Scan for the cell matching the given text and deliver its (x, y) coordinate at center. 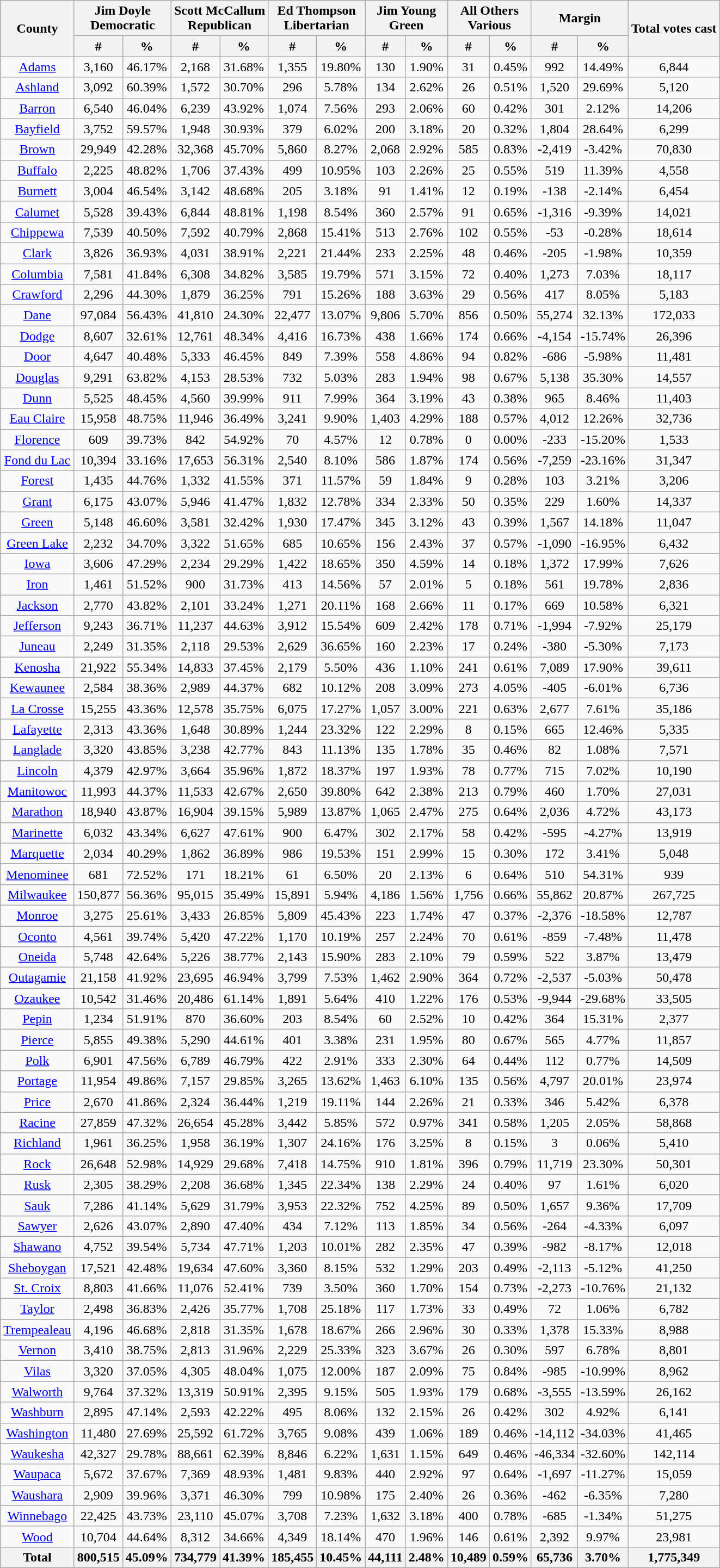
11,993 (98, 791)
Winnebago (37, 1516)
2,498 (98, 1309)
205 (293, 191)
39.73% (147, 439)
Lincoln (37, 771)
241 (468, 667)
12.00% (341, 1371)
28.64% (603, 129)
2,324 (195, 1102)
112 (554, 1061)
2.12% (603, 108)
334 (385, 501)
1.95% (427, 1040)
413 (293, 584)
2.01% (427, 584)
168 (385, 605)
439 (385, 1433)
Iron (37, 584)
79 (468, 957)
910 (385, 1164)
37.43% (244, 170)
4.59% (427, 563)
-859 (554, 936)
3,004 (98, 191)
3.12% (427, 522)
-10.76% (603, 1288)
29,949 (98, 150)
1,879 (195, 295)
2,179 (293, 667)
3,142 (195, 191)
11,047 (674, 522)
29.29% (244, 563)
-15.74% (603, 336)
2,392 (554, 1536)
31.79% (244, 1205)
41,810 (195, 315)
1,930 (293, 522)
6,454 (674, 191)
27,031 (674, 791)
26.85% (244, 915)
43.82% (147, 605)
15,958 (98, 419)
4.72% (603, 812)
-1,697 (554, 1474)
34.70% (147, 543)
Oconto (37, 936)
31 (468, 67)
6,075 (293, 709)
172,033 (674, 315)
32.13% (603, 315)
Eau Claire (37, 419)
15 (468, 853)
55,862 (554, 895)
665 (554, 729)
44.30% (147, 295)
39.99% (244, 398)
46.54% (147, 191)
417 (554, 295)
-32.60% (603, 1454)
36.68% (244, 1185)
29.69% (603, 88)
739 (293, 1288)
2.66% (427, 605)
460 (554, 791)
Bayfield (37, 129)
11,481 (674, 357)
4.57% (341, 439)
200 (385, 129)
267,725 (674, 895)
5.78% (341, 88)
Crawford (37, 295)
2,068 (385, 150)
44.61% (244, 1040)
10,704 (98, 1536)
23,110 (195, 1516)
26,162 (674, 1392)
8,988 (674, 1330)
8,962 (674, 1371)
2.99% (427, 853)
379 (293, 129)
0.00% (510, 439)
6,782 (674, 1309)
1,961 (98, 1143)
10,359 (674, 253)
43.34% (147, 833)
649 (468, 1454)
1.29% (427, 1268)
Milwaukee (37, 895)
2,143 (293, 957)
0.63% (510, 709)
-1,316 (554, 212)
31.46% (147, 999)
41.55% (244, 481)
Outagamie (37, 978)
27,859 (98, 1123)
70,830 (674, 150)
5,420 (195, 936)
438 (385, 336)
47.14% (147, 1412)
42.22% (244, 1412)
-1.98% (603, 253)
50,301 (674, 1164)
0.58% (510, 1123)
986 (293, 853)
117 (385, 1309)
175 (385, 1495)
56.31% (244, 460)
843 (293, 750)
-9.39% (603, 212)
-6.01% (603, 688)
21,158 (98, 978)
9 (468, 481)
36.89% (244, 853)
29.53% (244, 647)
2,426 (195, 1309)
6,308 (195, 274)
3.15% (427, 274)
10.65% (341, 543)
45.43% (341, 915)
29.68% (244, 1164)
10.19% (341, 936)
2.25% (427, 253)
Marquette (37, 853)
8,312 (195, 1536)
5,629 (195, 1205)
47.71% (244, 1247)
34 (468, 1226)
9.97% (603, 1536)
1.22% (427, 999)
642 (385, 791)
401 (293, 1040)
23.32% (341, 729)
17 (468, 647)
Sawyer (37, 1226)
50,478 (674, 978)
434 (293, 1226)
-46,334 (554, 1454)
2.91% (341, 1061)
11.13% (341, 750)
2.38% (427, 791)
37.05% (147, 1371)
25.61% (147, 915)
14.75% (341, 1164)
4.92% (603, 1412)
11,719 (554, 1164)
396 (468, 1164)
1,657 (554, 1205)
0.37% (510, 915)
7,286 (98, 1205)
44.63% (244, 626)
1,631 (385, 1454)
64 (468, 1061)
17.27% (341, 709)
36.71% (147, 626)
2.52% (427, 1019)
341 (468, 1123)
48.82% (147, 170)
1,378 (554, 1330)
0.35% (510, 501)
9.90% (341, 419)
2,377 (674, 1019)
4.29% (427, 419)
Oneida (37, 957)
38.29% (147, 1185)
436 (385, 667)
-13.59% (603, 1392)
17.99% (603, 563)
6,627 (195, 833)
42.77% (244, 750)
39.80% (341, 791)
Margin (580, 18)
Lafayette (37, 729)
1,234 (98, 1019)
1,862 (195, 853)
19.78% (603, 584)
14,206 (674, 108)
2,818 (195, 1330)
5,809 (293, 915)
1,307 (293, 1143)
257 (385, 936)
0.83% (510, 150)
1,345 (293, 1185)
Brown (37, 150)
88,661 (195, 1454)
856 (468, 315)
51,275 (674, 1516)
197 (385, 771)
6.22% (341, 1454)
County (37, 28)
6.02% (341, 129)
1.87% (427, 460)
61.14% (244, 999)
12,018 (674, 1247)
8.15% (341, 1268)
48.34% (244, 336)
6,789 (195, 1061)
14 (468, 563)
-982 (554, 1247)
44,111 (385, 1557)
221 (468, 709)
19.53% (341, 853)
7,571 (674, 750)
-2.14% (603, 191)
52.98% (147, 1164)
1.60% (603, 501)
17,709 (674, 1205)
870 (195, 1019)
3.67% (427, 1350)
2,584 (98, 688)
1.08% (603, 750)
41.14% (147, 1205)
495 (293, 1412)
685 (293, 543)
5.03% (341, 377)
572 (385, 1123)
939 (674, 874)
2,225 (98, 170)
2,836 (674, 584)
2,626 (98, 1226)
15.54% (341, 626)
9.15% (341, 1392)
-5.30% (603, 647)
4,561 (98, 936)
41.47% (244, 501)
-6.35% (603, 1495)
24.16% (341, 1143)
11,857 (674, 1040)
Kewaunee (37, 688)
12.26% (603, 419)
1,678 (293, 1330)
48.68% (244, 191)
1,756 (468, 895)
3.25% (427, 1143)
36.65% (341, 647)
5.50% (341, 667)
-9,944 (554, 999)
Vilas (37, 1371)
3,206 (674, 481)
4,647 (98, 357)
1.15% (427, 1454)
45.28% (244, 1123)
78 (468, 771)
39.15% (244, 812)
5,748 (98, 957)
56.43% (147, 315)
296 (293, 88)
12,578 (195, 709)
0.17% (510, 605)
1,708 (293, 1309)
752 (385, 1205)
19.11% (341, 1102)
25,592 (195, 1433)
3.00% (427, 709)
75 (468, 1371)
8.46% (603, 398)
Trempealeau (37, 1330)
4,012 (554, 419)
1,205 (554, 1123)
1,832 (293, 501)
28.53% (244, 377)
-18.58% (603, 915)
422 (293, 1061)
172 (554, 853)
-1,090 (554, 543)
1,075 (293, 1371)
3.41% (603, 853)
0.53% (510, 999)
Dane (37, 315)
29 (468, 295)
31,347 (674, 460)
1.73% (427, 1309)
1.41% (427, 191)
5,183 (674, 295)
6,032 (98, 833)
22,477 (293, 315)
11,076 (195, 1288)
597 (554, 1350)
46.68% (147, 1330)
2,229 (293, 1350)
11,954 (98, 1081)
-3.42% (603, 150)
558 (385, 357)
2.23% (427, 647)
All OthersVarious (489, 18)
3,442 (293, 1123)
37 (468, 543)
-985 (554, 1371)
Rusk (37, 1185)
3,360 (293, 1268)
522 (554, 957)
47.56% (147, 1061)
4,196 (98, 1330)
33.24% (244, 605)
2,118 (195, 647)
6,736 (674, 688)
2,593 (195, 1412)
42.48% (147, 1268)
3.19% (427, 398)
134 (385, 88)
0 (468, 439)
499 (293, 170)
23,974 (674, 1081)
11,533 (195, 791)
47.60% (244, 1268)
1,891 (293, 999)
1,198 (293, 212)
7,157 (195, 1081)
Burnett (37, 191)
33.16% (147, 460)
61 (293, 874)
7,280 (674, 1495)
20.11% (341, 605)
2,232 (98, 543)
2.09% (427, 1371)
18.21% (244, 874)
505 (385, 1392)
39.43% (147, 212)
4,305 (195, 1371)
Sheboygan (37, 1268)
10.95% (341, 170)
585 (468, 150)
2,770 (98, 605)
2,895 (98, 1412)
3,708 (293, 1516)
14,833 (195, 667)
95,015 (195, 895)
33,505 (674, 999)
10,394 (98, 460)
1,463 (385, 1081)
18.67% (341, 1330)
Barron (37, 108)
56.36% (147, 895)
54.92% (244, 439)
2.42% (427, 626)
2.33% (427, 501)
48.04% (244, 1371)
29.85% (244, 1081)
-2,419 (554, 150)
13,919 (674, 833)
2.35% (427, 1247)
30.89% (244, 729)
2,989 (195, 688)
5.70% (427, 315)
18.14% (341, 1536)
2.62% (427, 88)
2,677 (554, 709)
282 (385, 1247)
-5.03% (603, 978)
346 (554, 1102)
9.36% (603, 1205)
Monroe (37, 915)
44.64% (147, 1536)
2,629 (293, 647)
14,509 (674, 1061)
3,799 (293, 978)
36.60% (244, 1019)
48.75% (147, 419)
43.92% (244, 108)
4,379 (98, 771)
4,349 (293, 1536)
7,418 (293, 1164)
3,265 (293, 1081)
35.77% (244, 1309)
25 (468, 170)
6.50% (341, 874)
La Crosse (37, 709)
2,813 (195, 1350)
41.84% (147, 274)
Vernon (37, 1350)
82 (554, 750)
122 (385, 729)
-686 (554, 357)
189 (468, 1433)
7,089 (554, 667)
1,372 (554, 563)
350 (385, 563)
0.45% (510, 67)
24 (468, 1185)
1.66% (427, 336)
42.97% (147, 771)
333 (385, 1061)
15,891 (293, 895)
1,273 (554, 274)
0.73% (510, 1288)
2.24% (427, 936)
0.84% (510, 1371)
6,299 (674, 129)
1.78% (427, 750)
9,243 (98, 626)
1.85% (427, 1226)
9.83% (341, 1474)
715 (554, 771)
8,846 (293, 1454)
30.70% (244, 88)
532 (385, 1268)
3.70% (603, 1557)
Total votes cast (674, 28)
171 (195, 874)
6,175 (98, 501)
10,542 (98, 999)
60.39% (147, 88)
1,706 (195, 170)
18,614 (674, 232)
4.77% (603, 1040)
266 (385, 1330)
1,632 (385, 1516)
410 (385, 999)
-2,273 (554, 1288)
8,607 (98, 336)
4,560 (195, 398)
3,371 (195, 1495)
3.50% (341, 1288)
51.65% (244, 543)
1,065 (385, 812)
323 (385, 1350)
47.40% (244, 1226)
371 (293, 481)
5.64% (341, 999)
151 (385, 853)
3,664 (195, 771)
1,533 (674, 439)
7,173 (674, 647)
2,036 (554, 812)
59.57% (147, 129)
1,271 (293, 605)
Washington (37, 1433)
1,403 (385, 419)
30 (468, 1330)
5,672 (98, 1474)
41,465 (674, 1433)
11 (468, 605)
7.03% (603, 274)
2.05% (603, 1123)
1,462 (385, 978)
5,734 (195, 1247)
43,173 (674, 812)
22.34% (341, 1185)
1.74% (427, 915)
2,650 (293, 791)
4,416 (293, 336)
5,148 (98, 522)
223 (385, 915)
Waushara (37, 1495)
31.96% (244, 1350)
44.76% (147, 481)
41.39% (244, 1557)
734,779 (195, 1557)
150,877 (98, 895)
8,803 (98, 1288)
2.30% (427, 1061)
Green Lake (37, 543)
Waupaca (37, 1474)
19.79% (341, 274)
Jackson (37, 605)
3.87% (603, 957)
42.28% (147, 150)
Racine (37, 1123)
-205 (554, 253)
Ed ThompsonLibertarian (317, 18)
842 (195, 439)
799 (293, 1495)
3,585 (293, 274)
-34.03% (603, 1433)
4,186 (385, 895)
-53 (554, 232)
2,868 (293, 232)
7,539 (98, 232)
3,410 (98, 1350)
1.96% (427, 1536)
23,981 (674, 1536)
6,141 (674, 1412)
14,337 (674, 501)
7.56% (341, 108)
47.29% (147, 563)
1,219 (293, 1102)
9,764 (98, 1392)
132 (385, 1412)
31.73% (244, 584)
-595 (554, 833)
51.52% (147, 584)
Polk (37, 1061)
791 (293, 295)
22,425 (98, 1516)
61.72% (244, 1433)
1,804 (554, 129)
187 (385, 1371)
46.04% (147, 108)
8.27% (341, 150)
2,540 (293, 460)
156 (385, 543)
37.67% (147, 1474)
1.56% (427, 895)
2,168 (195, 67)
3,826 (98, 253)
Iowa (37, 563)
6.78% (603, 1350)
1,244 (293, 729)
185,455 (293, 1557)
20,486 (195, 999)
23,695 (195, 978)
571 (385, 274)
0.97% (427, 1123)
301 (554, 108)
39,611 (674, 667)
144 (385, 1102)
3.38% (341, 1040)
7.53% (341, 978)
-5.98% (603, 357)
-5.12% (603, 1268)
17.90% (603, 667)
11.57% (341, 481)
275 (468, 812)
2.90% (427, 978)
800,515 (98, 1557)
1,422 (293, 563)
18,940 (98, 812)
41.66% (147, 1288)
-1.34% (603, 1516)
Shawano (37, 1247)
6 (468, 874)
0.06% (603, 1143)
10,489 (468, 1557)
Clark (37, 253)
345 (385, 522)
1,355 (293, 67)
13.87% (341, 812)
208 (385, 688)
29.78% (147, 1454)
17.47% (341, 522)
12.78% (341, 501)
11,403 (674, 398)
Langlade (37, 750)
-405 (554, 688)
2,296 (98, 295)
Menominee (37, 874)
3,752 (98, 129)
Sauk (37, 1205)
38.75% (147, 1350)
179 (468, 1392)
43.87% (147, 812)
4.86% (427, 357)
-138 (554, 191)
5,528 (98, 212)
3,238 (195, 750)
36.44% (244, 1102)
46.79% (244, 1061)
Dunn (37, 398)
63.82% (147, 377)
47.22% (244, 936)
10.45% (341, 1557)
6,540 (98, 108)
-15.20% (603, 439)
32,368 (195, 150)
3.63% (427, 295)
42,327 (98, 1454)
45.70% (244, 150)
1.84% (427, 481)
7.02% (603, 771)
Scott McCallumRepublican (219, 18)
3,765 (293, 1433)
39.96% (147, 1495)
Adams (37, 67)
1,332 (195, 481)
-0.28% (603, 232)
2,208 (195, 1185)
Portage (37, 1081)
18.37% (341, 771)
3,433 (195, 915)
565 (554, 1040)
10.12% (341, 688)
42.67% (244, 791)
11,480 (98, 1433)
0.44% (510, 1061)
-3,555 (554, 1392)
50.91% (244, 1392)
21 (468, 1102)
12.46% (603, 729)
3.21% (603, 481)
Richland (37, 1143)
-10.99% (603, 1371)
-29.68% (603, 999)
5,335 (674, 729)
2,395 (293, 1392)
1.81% (427, 1164)
39.74% (147, 936)
Pepin (37, 1019)
5 (468, 584)
1,648 (195, 729)
7,592 (195, 232)
231 (385, 1040)
9,291 (98, 377)
293 (385, 108)
1,520 (554, 88)
3,275 (98, 915)
440 (385, 1474)
49.86% (147, 1081)
35.75% (244, 709)
3,953 (293, 1205)
5,525 (98, 398)
8.05% (603, 295)
17,653 (195, 460)
89 (468, 1205)
233 (385, 253)
10.98% (341, 1495)
-462 (554, 1495)
-2,376 (554, 915)
992 (554, 67)
Dodge (37, 336)
0.19% (510, 191)
-11.27% (603, 1474)
11,237 (195, 626)
2.13% (427, 874)
2,670 (98, 1102)
32.61% (147, 336)
11.39% (603, 170)
146 (468, 1536)
37.45% (244, 667)
5,048 (674, 853)
5,860 (293, 150)
18,117 (674, 274)
22.32% (341, 1205)
72.52% (147, 874)
Green (37, 522)
10.58% (603, 605)
669 (554, 605)
8,801 (674, 1350)
6,901 (98, 1061)
37.32% (147, 1392)
23.30% (603, 1164)
7.12% (341, 1226)
Jefferson (37, 626)
513 (385, 232)
48.81% (244, 212)
36.83% (147, 1309)
142,114 (674, 1454)
35.30% (603, 377)
1,170 (293, 936)
40.48% (147, 357)
Waukesha (37, 1454)
Door (37, 357)
-7,259 (554, 460)
18.65% (341, 563)
2,101 (195, 605)
5.85% (341, 1123)
16,904 (195, 812)
45.09% (147, 1557)
St. Croix (37, 1288)
35.49% (244, 895)
5,138 (554, 377)
15.90% (341, 957)
2.48% (427, 1557)
965 (554, 398)
4,797 (554, 1081)
43.85% (147, 750)
849 (293, 357)
48.45% (147, 398)
Forest (37, 481)
Juneau (37, 647)
25.33% (341, 1350)
30.93% (244, 129)
Pierce (37, 1040)
48 (468, 253)
11,946 (195, 419)
2,305 (98, 1185)
36.49% (244, 419)
51.91% (147, 1019)
2.15% (427, 1412)
2,909 (98, 1495)
2.10% (427, 957)
2,221 (293, 253)
97,084 (98, 315)
6,321 (674, 605)
0.82% (510, 357)
3,606 (98, 563)
1,481 (293, 1474)
0.51% (510, 88)
14,557 (674, 377)
9,806 (385, 315)
3,322 (195, 543)
15.41% (341, 232)
3,912 (293, 626)
14.56% (341, 584)
13.62% (341, 1081)
26,654 (195, 1123)
13,319 (195, 1392)
21,922 (98, 667)
-233 (554, 439)
65,736 (554, 1557)
32,736 (674, 419)
57 (385, 584)
13,479 (674, 957)
-16.95% (603, 543)
32.42% (244, 522)
47.32% (147, 1123)
46.60% (147, 522)
3 (554, 1143)
1,074 (293, 108)
2.96% (427, 1330)
1.94% (427, 377)
25.18% (341, 1309)
41.92% (147, 978)
Fond du Lac (37, 460)
1,461 (98, 584)
Manitowoc (37, 791)
36.93% (147, 253)
Price (37, 1102)
6,020 (674, 1185)
0.24% (510, 647)
Ozaukee (37, 999)
35 (468, 750)
6,097 (674, 1226)
2.06% (427, 108)
58 (468, 833)
46.94% (244, 978)
7.23% (341, 1516)
7,369 (195, 1474)
-4,154 (554, 336)
21.44% (341, 253)
41,250 (674, 1268)
911 (293, 398)
-23.16% (603, 460)
510 (554, 874)
229 (554, 501)
6.10% (427, 1081)
39.54% (147, 1247)
8.10% (341, 460)
49.38% (147, 1040)
4.05% (510, 688)
34.82% (244, 274)
5,226 (195, 957)
5,989 (293, 812)
Columbia (37, 274)
1,572 (195, 88)
1.90% (427, 67)
273 (468, 688)
5,333 (195, 357)
Ashland (37, 88)
160 (385, 647)
12,761 (195, 336)
561 (554, 584)
Total (37, 1557)
5.42% (603, 1102)
43.73% (147, 1516)
6,378 (674, 1102)
10 (468, 1019)
94 (468, 357)
6.47% (341, 833)
Buffalo (37, 170)
6,239 (195, 108)
45.07% (244, 1516)
55,274 (554, 315)
46.30% (244, 1495)
14,929 (195, 1164)
130 (385, 67)
33 (468, 1309)
138 (385, 1185)
7,626 (674, 563)
15.33% (603, 1330)
50 (468, 501)
Grant (37, 501)
7.39% (341, 357)
47.61% (244, 833)
-7.92% (603, 626)
21,132 (674, 1288)
36.19% (244, 1143)
3,241 (293, 419)
5,120 (674, 88)
15.26% (341, 295)
7,581 (98, 274)
586 (385, 460)
154 (468, 1288)
38.36% (147, 688)
-4.33% (603, 1226)
0.65% (510, 212)
178 (468, 626)
682 (293, 688)
1,435 (98, 481)
7.99% (341, 398)
5,290 (195, 1040)
62.39% (244, 1454)
10.01% (341, 1247)
Taylor (37, 1309)
2,313 (98, 729)
4,153 (195, 377)
113 (385, 1226)
42.64% (147, 957)
Chippewa (37, 232)
0.68% (510, 1392)
-8.17% (603, 1247)
-7.48% (603, 936)
1,203 (293, 1247)
1,948 (195, 129)
46.17% (147, 67)
0.32% (510, 129)
Rock (37, 1164)
26,648 (98, 1164)
13.07% (341, 315)
Washburn (37, 1412)
25,179 (674, 626)
15,255 (98, 709)
52.41% (244, 1288)
5,410 (674, 1143)
2.17% (427, 833)
20.01% (603, 1081)
213 (468, 791)
Kenosha (37, 667)
26,396 (674, 336)
2.43% (427, 543)
2,234 (195, 563)
14.18% (603, 522)
58,868 (674, 1123)
20.87% (603, 895)
470 (385, 1536)
6,432 (674, 543)
59 (385, 481)
34.66% (244, 1536)
Marinette (37, 833)
Jim DoyleDemocratic (122, 18)
-380 (554, 647)
1,958 (195, 1143)
3.09% (427, 688)
35,186 (674, 709)
9.08% (341, 1433)
2.40% (427, 1495)
38.91% (244, 253)
-14,112 (554, 1433)
5,855 (98, 1040)
48.93% (244, 1474)
-685 (554, 1516)
Florence (37, 439)
1,872 (293, 771)
Walworth (37, 1392)
1,057 (385, 709)
Marathon (37, 812)
38.77% (244, 957)
40.79% (244, 232)
0.72% (510, 978)
19.80% (341, 67)
681 (98, 874)
0.38% (510, 398)
1,775,349 (674, 1557)
0.71% (510, 626)
5,946 (195, 501)
41.86% (147, 1102)
40.50% (147, 232)
1,567 (554, 522)
0.36% (510, 1495)
24.30% (244, 315)
40.29% (147, 853)
400 (468, 1516)
15.31% (603, 1019)
14,021 (674, 212)
-4.27% (603, 833)
17,521 (98, 1268)
3,581 (195, 522)
Wood (37, 1536)
3,160 (98, 67)
2.57% (427, 212)
54.31% (603, 874)
2.47% (427, 812)
4,031 (195, 253)
10,190 (674, 771)
732 (293, 377)
2,890 (195, 1226)
98 (468, 377)
4,752 (98, 1247)
3,092 (98, 88)
7.61% (603, 709)
2.76% (427, 232)
19,634 (195, 1268)
11,478 (674, 936)
12,787 (674, 915)
-2,113 (554, 1268)
Douglas (37, 377)
519 (554, 170)
16.73% (341, 336)
102 (468, 232)
1.61% (603, 1185)
Jim YoungGreen (406, 18)
-2,537 (554, 978)
Calumet (37, 212)
2,249 (98, 647)
80 (468, 1040)
35.96% (244, 771)
5.94% (341, 895)
14.49% (603, 67)
0.28% (510, 481)
46.45% (244, 357)
4.25% (427, 1205)
15,059 (674, 1474)
31.68% (244, 67)
-1,994 (554, 626)
55.34% (147, 667)
8.06% (341, 1412)
-264 (554, 1226)
1.10% (427, 667)
2,034 (98, 853)
27.69% (147, 1433)
4,558 (674, 170)
